Search for the cell housing the specified text and yield its (x, y) center coordinate. 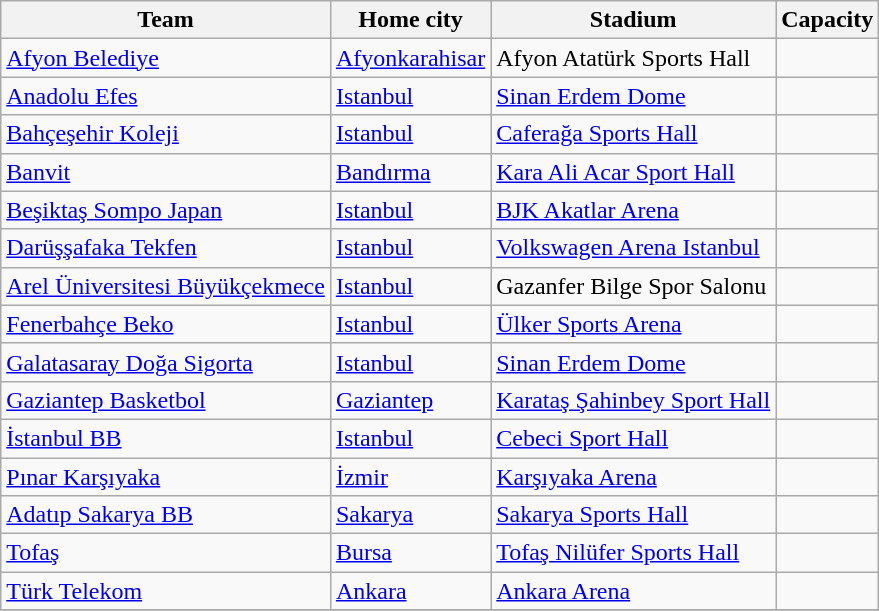
Galatasaray Doğa Sigorta (166, 362)
Gaziantep Basketbol (166, 400)
İstanbul BB (166, 438)
Karşıyaka Arena (634, 477)
Afyon Atatürk Sports Hall (634, 58)
Fenerbahçe Beko (166, 324)
İzmir (410, 477)
Afyonkarahisar (410, 58)
Karataş Şahinbey Sport Hall (634, 400)
Banvit (166, 172)
Ankara Arena (634, 591)
Anadolu Efes (166, 96)
Türk Telekom (166, 591)
Bahçeşehir Koleji (166, 134)
Gaziantep (410, 400)
Beşiktaş Sompo Japan (166, 210)
Caferağa Sports Hall (634, 134)
Afyon Belediye (166, 58)
Capacity (828, 20)
BJK Akatlar Arena (634, 210)
Darüşşafaka Tekfen (166, 248)
Ülker Sports Arena (634, 324)
Bandırma (410, 172)
Volkswagen Arena Istanbul (634, 248)
Cebeci Sport Hall (634, 438)
Arel Üniversitesi Büyükçekmece (166, 286)
Ankara (410, 591)
Team (166, 20)
Kara Ali Acar Sport Hall (634, 172)
Tofaş Nilüfer Sports Hall (634, 553)
Adatıp Sakarya BB (166, 515)
Pınar Karşıyaka (166, 477)
Stadium (634, 20)
Sakarya (410, 515)
Home city (410, 20)
Sakarya Sports Hall (634, 515)
Bursa (410, 553)
Gazanfer Bilge Spor Salonu (634, 286)
Tofaş (166, 553)
